Provide the (x, y) coordinate of the cell's center where the given text is located.  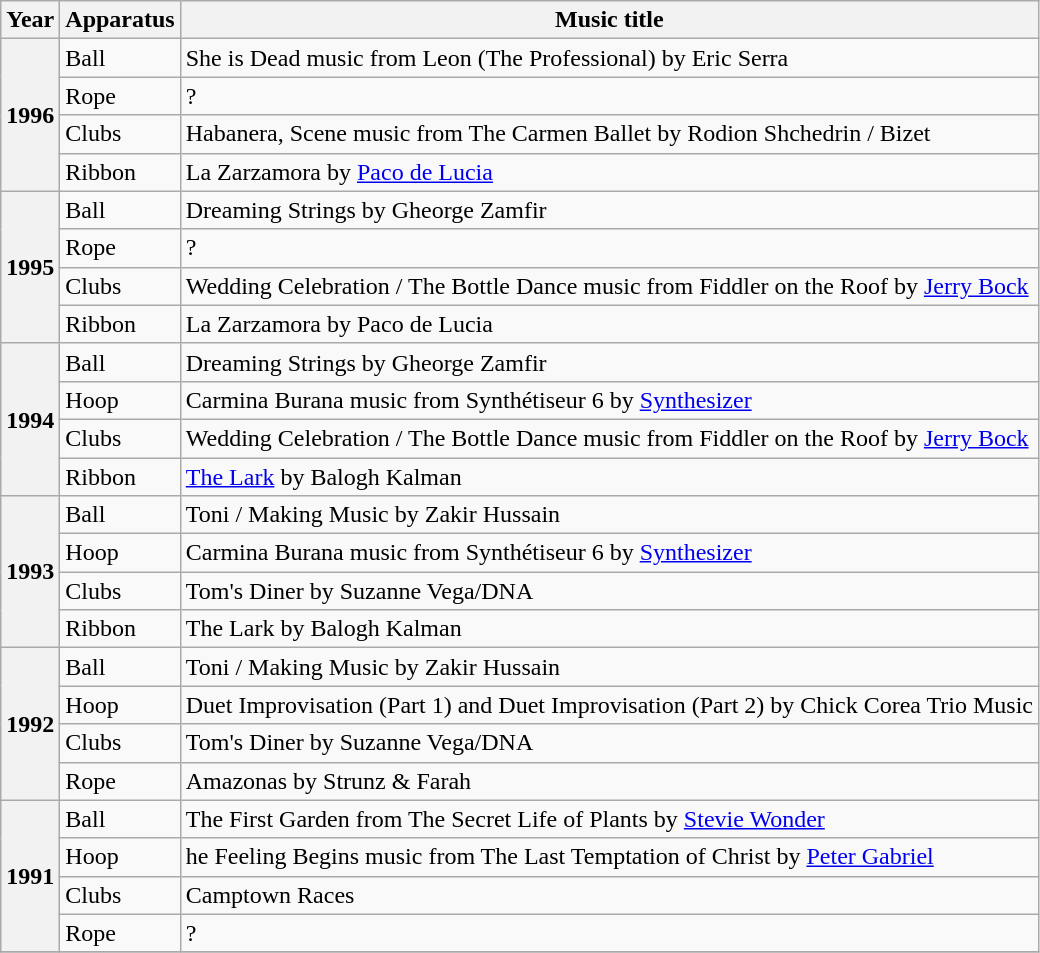
Year (30, 20)
The First Garden from The Secret Life of Plants by Stevie Wonder (609, 819)
Camptown Races (609, 895)
1996 (30, 115)
Apparatus (120, 20)
1993 (30, 572)
1991 (30, 876)
he Feeling Begins music from The Last Temptation of Christ by Peter Gabriel (609, 857)
Duet Improvisation (Part 1) and Duet Improvisation (Part 2) by Chick Corea Trio Music (609, 705)
She is Dead music from Leon (The Professional) by Eric Serra (609, 58)
1994 (30, 419)
Music title (609, 20)
1995 (30, 267)
Habanera, Scene music from The Carmen Ballet by Rodion Shchedrin / Bizet (609, 134)
Amazonas by Strunz & Farah (609, 781)
1992 (30, 724)
